For the text-containing cell, return its midpoint in [x, y] coordinate format. 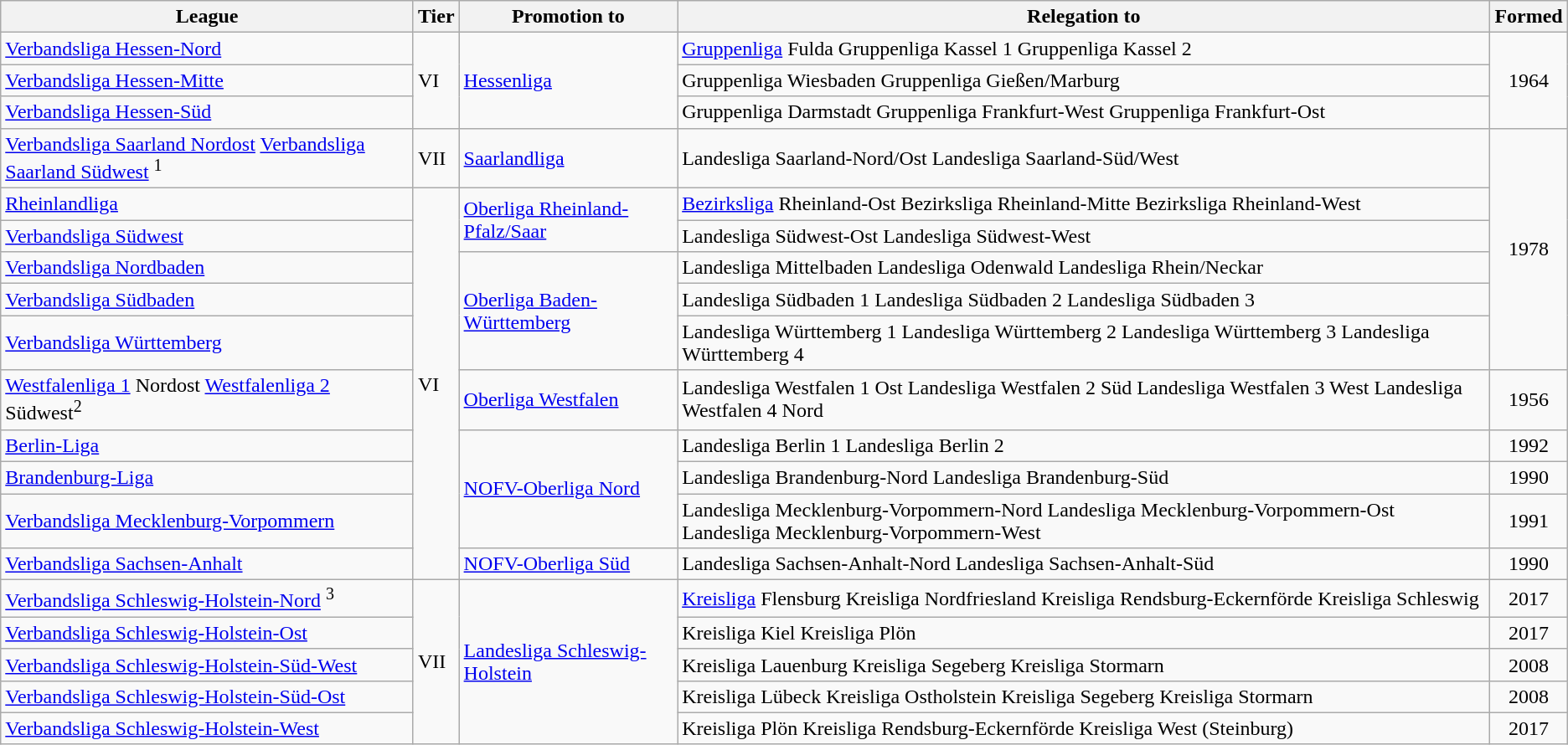
Verbandsliga Hessen-Mitte [208, 80]
1964 [1529, 80]
NOFV-Oberliga Süd [568, 564]
Saarlandliga [568, 158]
Brandenburg-Liga [208, 477]
Hessenliga [568, 80]
Oberliga Westfalen [568, 400]
Kreisliga Plön Kreisliga Rendsburg-Eckernförde Kreisliga West (Steinburg) [1084, 728]
Landesliga Saarland-Nord/Ost Landesliga Saarland-Süd/West [1084, 158]
Gruppenliga Fulda Gruppenliga Kassel 1 Gruppenliga Kassel 2 [1084, 49]
Verbandsliga Südwest [208, 236]
Verbandsliga Schleswig-Holstein-Süd-West [208, 665]
Verbandsliga Mecklenburg-Vorpommern [208, 521]
Verbandsliga Schleswig-Holstein-Nord 3 [208, 599]
Verbandsliga Württemberg [208, 343]
League [208, 17]
Verbandsliga Schleswig-Holstein-West [208, 728]
Verbandsliga Saarland Nordost Verbandsliga Saarland Südwest 1 [208, 158]
Verbandsliga Schleswig-Holstein-Ost [208, 633]
Formed [1529, 17]
Landesliga Mecklenburg-Vorpommern-Nord Landesliga Mecklenburg-Vorpommern-Ost Landesliga Mecklenburg-Vorpommern-West [1084, 521]
Landesliga Südbaden 1 Landesliga Südbaden 2 Landesliga Südbaden 3 [1084, 300]
Verbandsliga Sachsen-Anhalt [208, 564]
1991 [1529, 521]
Bezirksliga Rheinland-Ost Bezirksliga Rheinland-Mitte Bezirksliga Rheinland-West [1084, 204]
Landesliga Württemberg 1 Landesliga Württemberg 2 Landesliga Württemberg 3 Landesliga Württemberg 4 [1084, 343]
Rheinlandliga [208, 204]
Oberliga Rheinland-Pfalz/Saar [568, 220]
NOFV-Oberliga Nord [568, 489]
Verbandsliga Schleswig-Holstein-Süd-Ost [208, 696]
Kreisliga Lauenburg Kreisliga Segeberg Kreisliga Stormarn [1084, 665]
Verbandsliga Hessen-Nord [208, 49]
Landesliga Südwest-Ost Landesliga Südwest-West [1084, 236]
Kreisliga Flensburg Kreisliga Nordfriesland Kreisliga Rendsburg-Eckernförde Kreisliga Schleswig [1084, 599]
Verbandsliga Nordbaden [208, 268]
Verbandsliga Südbaden [208, 300]
Promotion to [568, 17]
Kreisliga Kiel Kreisliga Plön [1084, 633]
Landesliga Schleswig-Holstein [568, 663]
Gruppenliga Darmstadt Gruppenliga Frankfurt-West Gruppenliga Frankfurt-Ost [1084, 112]
Berlin-Liga [208, 445]
Oberliga Baden-Württemberg [568, 311]
Tier [436, 17]
Gruppenliga Wiesbaden Gruppenliga Gießen/Marburg [1084, 80]
Landesliga Brandenburg-Nord Landesliga Brandenburg-Süd [1084, 477]
Relegation to [1084, 17]
Verbandsliga Hessen-Süd [208, 112]
Landesliga Westfalen 1 Ost Landesliga Westfalen 2 Süd Landesliga Westfalen 3 West Landesliga Westfalen 4 Nord [1084, 400]
1978 [1529, 249]
1992 [1529, 445]
1956 [1529, 400]
Westfalenliga 1 Nordost Westfalenliga 2 Südwest2 [208, 400]
Kreisliga Lübeck Kreisliga Ostholstein Kreisliga Segeberg Kreisliga Stormarn [1084, 696]
Landesliga Sachsen-Anhalt-Nord Landesliga Sachsen-Anhalt-Süd [1084, 564]
Landesliga Berlin 1 Landesliga Berlin 2 [1084, 445]
Landesliga Mittelbaden Landesliga Odenwald Landesliga Rhein/Neckar [1084, 268]
